Identify which cell holds the provided text, then report its [X, Y] central coordinate. 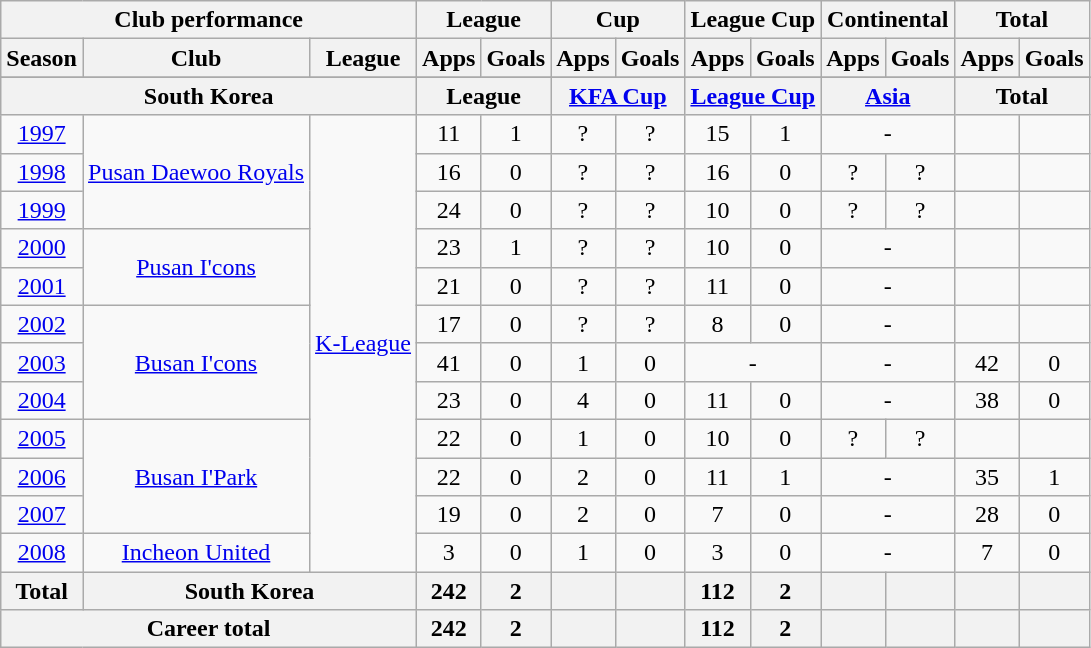
41 [449, 362]
24 [449, 210]
Busan I'cons [196, 362]
Asia [888, 96]
Club performance [209, 20]
42 [987, 362]
Incheon United [196, 553]
Career total [209, 629]
1997 [42, 134]
Season [42, 58]
1999 [42, 210]
Pusan I'cons [196, 267]
2006 [42, 477]
2000 [42, 248]
21 [449, 286]
Continental [888, 20]
Pusan Daewoo Royals [196, 172]
17 [449, 324]
2007 [42, 515]
38 [987, 400]
2004 [42, 400]
2005 [42, 438]
2001 [42, 286]
Cup [618, 20]
1998 [42, 172]
15 [718, 134]
2008 [42, 553]
8 [718, 324]
Club [196, 58]
KFA Cup [618, 96]
2002 [42, 324]
28 [987, 515]
Busan I'Park [196, 476]
35 [987, 477]
K-League [364, 344]
4 [583, 400]
19 [449, 515]
2003 [42, 362]
